Identify which cell holds the provided text, then report its [x, y] central coordinate. 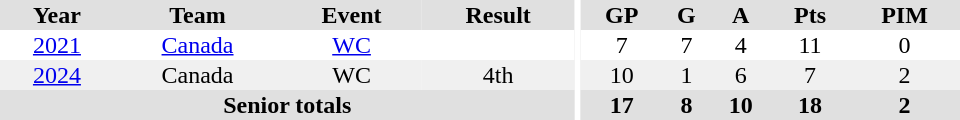
1 [686, 75]
0 [904, 45]
G [686, 15]
Event [352, 15]
8 [686, 105]
Result [498, 15]
17 [622, 105]
4 [741, 45]
6 [741, 75]
PIM [904, 15]
A [741, 15]
18 [810, 105]
Year [57, 15]
Senior totals [287, 105]
11 [810, 45]
4th [498, 75]
2024 [57, 75]
2021 [57, 45]
GP [622, 15]
Pts [810, 15]
Team [198, 15]
